Capture the cell that displays the provided text and extract its (x, y) central coordinate. 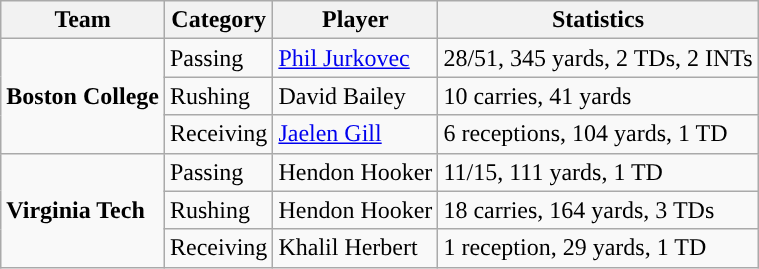
Khalil Herbert (356, 248)
10 carries, 41 yards (598, 96)
Virginia Tech (83, 210)
Category (218, 20)
28/51, 345 yards, 2 TDs, 2 INTs (598, 58)
Team (83, 20)
6 receptions, 104 yards, 1 TD (598, 134)
Player (356, 20)
David Bailey (356, 96)
Jaelen Gill (356, 134)
1 reception, 29 yards, 1 TD (598, 248)
Boston College (83, 96)
18 carries, 164 yards, 3 TDs (598, 210)
11/15, 111 yards, 1 TD (598, 172)
Phil Jurkovec (356, 58)
Statistics (598, 20)
